For the text-containing cell, return its midpoint in (x, y) coordinate format. 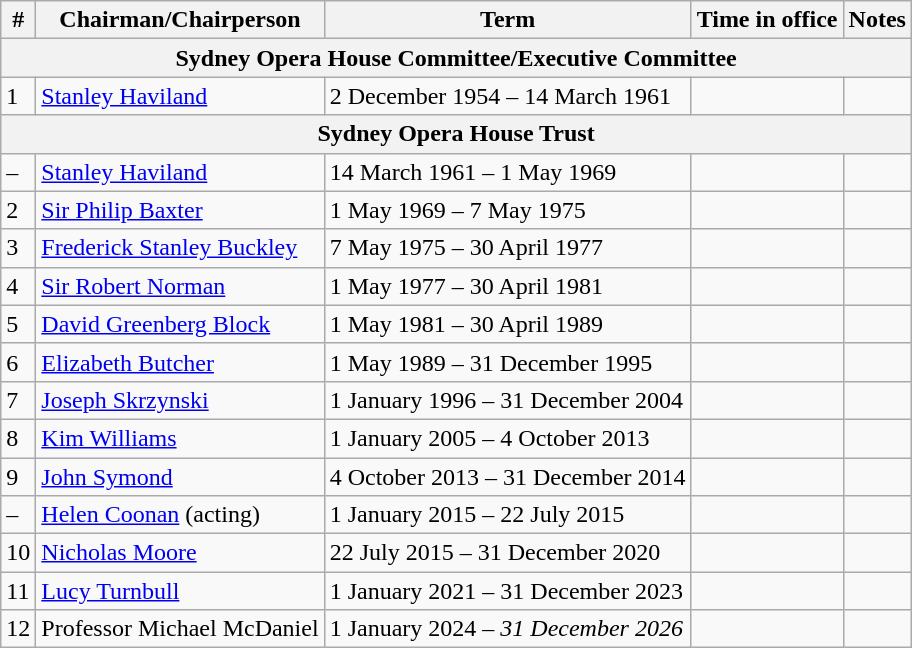
8 (18, 438)
4 October 2013 – 31 December 2014 (508, 477)
Chairman/Chairperson (180, 20)
Professor Michael McDaniel (180, 629)
2 (18, 210)
Sir Robert Norman (180, 286)
Term (508, 20)
Lucy Turnbull (180, 591)
2 December 1954 – 14 March 1961 (508, 96)
10 (18, 553)
Frederick Stanley Buckley (180, 248)
1 May 1977 – 30 April 1981 (508, 286)
3 (18, 248)
Kim Williams (180, 438)
Sir Philip Baxter (180, 210)
6 (18, 362)
4 (18, 286)
7 May 1975 – 30 April 1977 (508, 248)
1 May 1981 – 30 April 1989 (508, 324)
Notes (877, 20)
1 January 1996 – 31 December 2004 (508, 400)
Helen Coonan (acting) (180, 515)
1 January 2021 – 31 December 2023 (508, 591)
9 (18, 477)
22 July 2015 – 31 December 2020 (508, 553)
# (18, 20)
Time in office (767, 20)
11 (18, 591)
Nicholas Moore (180, 553)
1 (18, 96)
David Greenberg Block (180, 324)
1 January 2015 – 22 July 2015 (508, 515)
7 (18, 400)
14 March 1961 – 1 May 1969 (508, 172)
Sydney Opera House Committee/Executive Committee (456, 58)
12 (18, 629)
1 May 1989 – 31 December 1995 (508, 362)
1 January 2005 – 4 October 2013 (508, 438)
Elizabeth Butcher (180, 362)
John Symond (180, 477)
Joseph Skrzynski (180, 400)
1 January 2024 – 31 December 2026 (508, 629)
Sydney Opera House Trust (456, 134)
5 (18, 324)
1 May 1969 – 7 May 1975 (508, 210)
